Identify which cell holds the provided text, then report its (x, y) central coordinate. 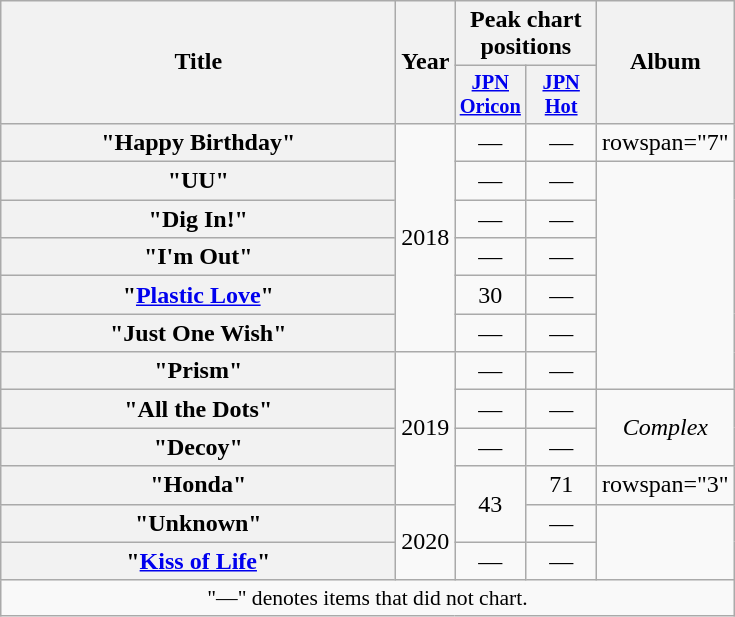
"I'm Out" (198, 257)
"Unknown" (198, 523)
"Honda" (198, 485)
Peak chart positions (526, 34)
2019 (426, 428)
71 (562, 485)
"All the Dots" (198, 409)
2018 (426, 237)
"Prism" (198, 371)
"Happy Birthday" (198, 142)
Album (666, 62)
Title (198, 62)
"Kiss of Life" (198, 561)
Year (426, 62)
43 (490, 504)
rowspan="3" (666, 485)
"—" denotes items that did not chart. (368, 598)
JPNOricon (490, 95)
"Plastic Love" (198, 295)
"Dig In!" (198, 219)
Complex (666, 428)
rowspan="7" (666, 142)
30 (490, 295)
2020 (426, 542)
"Just One Wish" (198, 333)
JPNHot (562, 95)
"UU" (198, 181)
"Decoy" (198, 447)
